Provide the [x, y] coordinate of the cell's center where the given text is located.  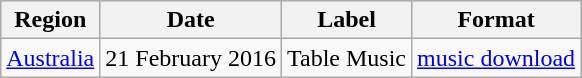
Format [496, 20]
Table Music [347, 58]
Date [191, 20]
Label [347, 20]
music download [496, 58]
21 February 2016 [191, 58]
Region [50, 20]
Australia [50, 58]
